Identify which cell holds the provided text, then report its (x, y) central coordinate. 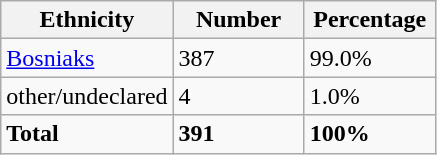
4 (238, 96)
Percentage (370, 20)
99.0% (370, 58)
Bosniaks (87, 58)
Number (238, 20)
1.0% (370, 96)
Total (87, 134)
Ethnicity (87, 20)
other/undeclared (87, 96)
100% (370, 134)
391 (238, 134)
387 (238, 58)
